Extract the (X, Y) coordinate from the center of the cell holding the provided text.  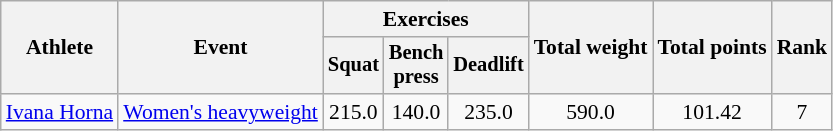
590.0 (591, 112)
140.0 (416, 112)
Athlete (60, 48)
Event (220, 48)
Rank (802, 48)
Exercises (426, 19)
235.0 (488, 112)
Total weight (591, 48)
Total points (712, 48)
7 (802, 112)
Ivana Horna (60, 112)
Squat (354, 66)
Women's heavyweight (220, 112)
Deadlift (488, 66)
Benchpress (416, 66)
215.0 (354, 112)
101.42 (712, 112)
